Detect which cell encompasses the target text, then output its [X, Y] center coordinate. 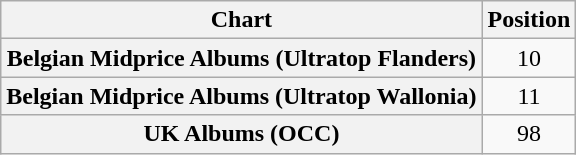
Chart [242, 20]
Belgian Midprice Albums (Ultratop Flanders) [242, 58]
UK Albums (OCC) [242, 134]
Belgian Midprice Albums (Ultratop Wallonia) [242, 96]
Position [529, 20]
10 [529, 58]
11 [529, 96]
98 [529, 134]
